Extract the [x, y] coordinate from the center of the cell holding the provided text.  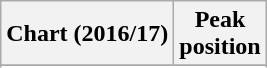
Peakposition [220, 34]
Chart (2016/17) [88, 34]
